Identify which cell holds the provided text, then report its [X, Y] central coordinate. 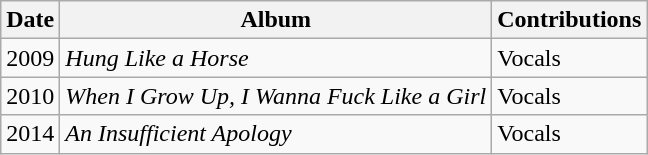
Album [276, 20]
Date [30, 20]
2014 [30, 134]
2010 [30, 96]
2009 [30, 58]
Hung Like a Horse [276, 58]
An Insufficient Apology [276, 134]
Contributions [570, 20]
When I Grow Up, I Wanna Fuck Like a Girl [276, 96]
